Scan for the cell matching the given text and deliver its [x, y] coordinate at center. 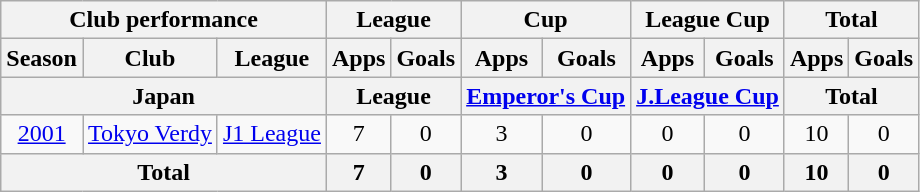
J.League Cup [708, 96]
J1 League [272, 134]
Club [150, 58]
Emperor's Cup [546, 96]
Cup [546, 20]
2001 [42, 134]
Season [42, 58]
Japan [164, 96]
Club performance [164, 20]
Tokyo Verdy [150, 134]
League Cup [708, 20]
